Return the [X, Y] coordinate for the center point of the cell that contains the specified text.  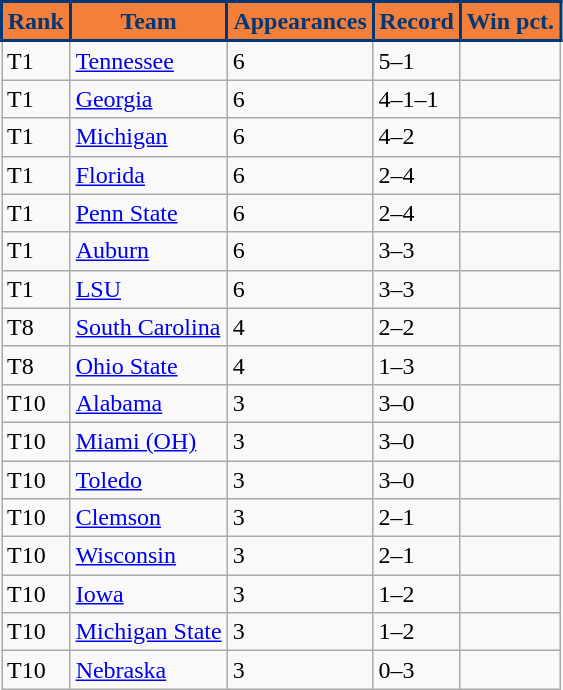
South Carolina [148, 327]
Iowa [148, 594]
Toledo [148, 479]
Win pct. [510, 22]
4–1–1 [416, 99]
Rank [36, 22]
Penn State [148, 213]
0–3 [416, 670]
2–2 [416, 327]
Ohio State [148, 365]
Appearances [300, 22]
Miami (OH) [148, 441]
Nebraska [148, 670]
Michigan [148, 137]
Team [148, 22]
Wisconsin [148, 556]
Tennessee [148, 60]
1–3 [416, 365]
Georgia [148, 99]
Alabama [148, 403]
5–1 [416, 60]
Florida [148, 175]
Clemson [148, 518]
Auburn [148, 251]
Michigan State [148, 632]
Record [416, 22]
LSU [148, 289]
4–2 [416, 137]
